From the cell containing the given text, extract its center point as [x, y] coordinate. 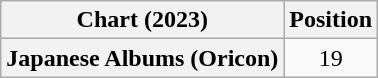
19 [331, 58]
Position [331, 20]
Chart (2023) [142, 20]
Japanese Albums (Oricon) [142, 58]
